Find where the given text appears and provide that cell's center as (x, y) coordinate. 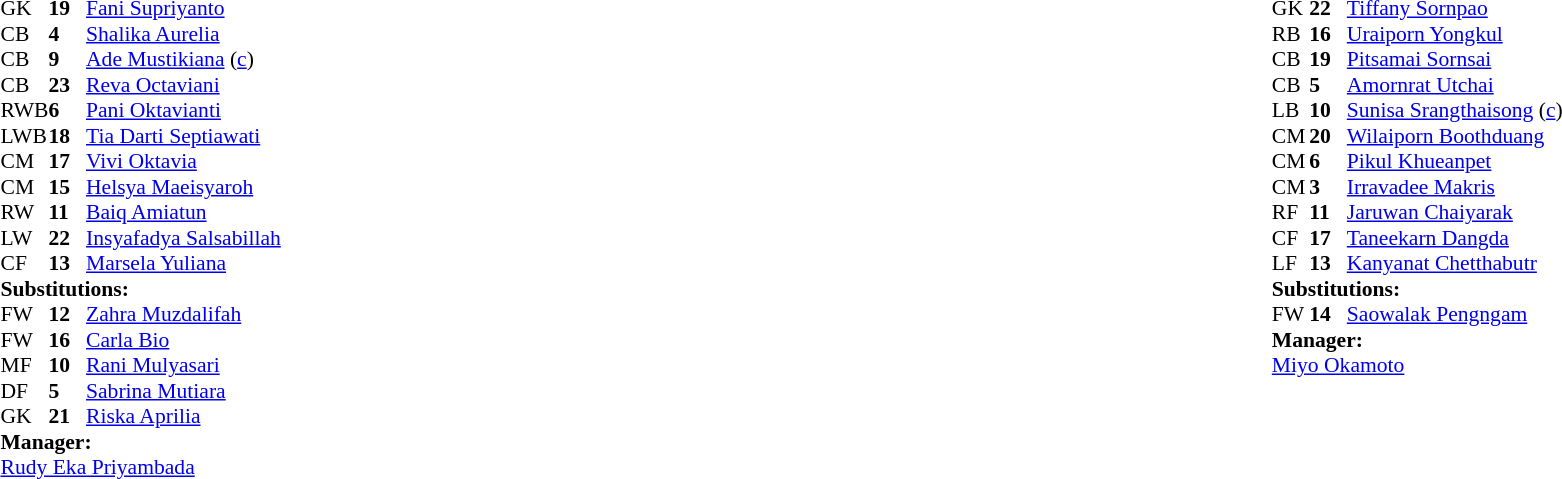
Tia Darti Septiawati (184, 136)
20 (1328, 136)
MF (24, 365)
Riska Aprilia (184, 417)
23 (67, 85)
Marsela Yuliana (184, 263)
Rani Mulyasari (184, 365)
LWB (24, 136)
LB (1291, 111)
Sabrina Mutiara (184, 391)
19 (1328, 59)
RB (1291, 34)
Vivi Oktavia (184, 161)
15 (67, 187)
4 (67, 34)
22 (67, 238)
RF (1291, 213)
LW (24, 238)
Baiq Amiatun (184, 213)
Helsya Maeisyaroh (184, 187)
21 (67, 417)
RW (24, 213)
Shalika Aurelia (184, 34)
Substitutions: (140, 289)
RWB (24, 111)
14 (1328, 315)
Insyafadya Salsabillah (184, 238)
LF (1291, 263)
Carla Bio (184, 340)
Ade Mustikiana (c) (184, 59)
3 (1328, 187)
Pani Oktavianti (184, 111)
9 (67, 59)
Reva Octaviani (184, 85)
Zahra Muzdalifah (184, 315)
12 (67, 315)
18 (67, 136)
DF (24, 391)
Manager: (140, 442)
GK (24, 417)
